Pinpoint the cell where the given text exists, returning its (x, y) midpoint coordinate. 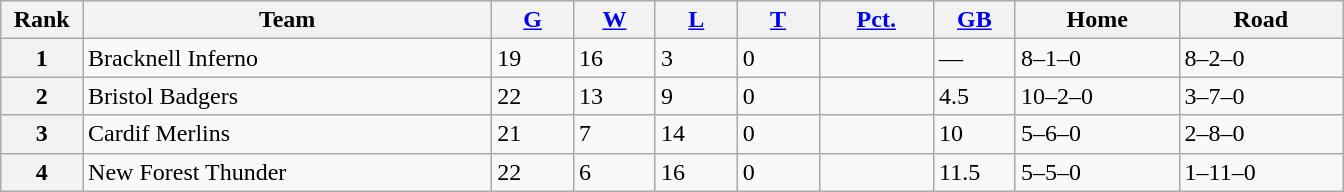
2 (42, 96)
19 (533, 58)
11.5 (975, 172)
21 (533, 134)
9 (696, 96)
Team (288, 20)
Rank (42, 20)
Road (1261, 20)
7 (615, 134)
L (696, 20)
14 (696, 134)
Home (1097, 20)
Bristol Badgers (288, 96)
4 (42, 172)
8–2–0 (1261, 58)
1 (42, 58)
2–8–0 (1261, 134)
Bracknell Inferno (288, 58)
13 (615, 96)
4.5 (975, 96)
1–11–0 (1261, 172)
W (615, 20)
— (975, 58)
10 (975, 134)
T (778, 20)
5–5–0 (1097, 172)
5–6–0 (1097, 134)
G (533, 20)
3–7–0 (1261, 96)
6 (615, 172)
8–1–0 (1097, 58)
GB (975, 20)
Pct. (876, 20)
New Forest Thunder (288, 172)
10–2–0 (1097, 96)
Cardif Merlins (288, 134)
